Return (x, y) of the center of cell containing provided text 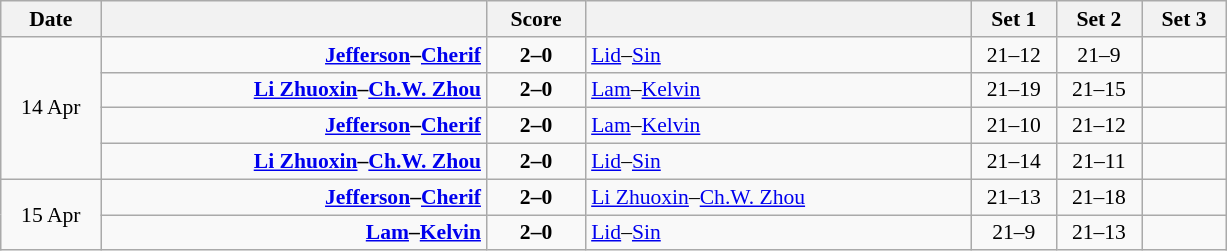
Score (536, 19)
14 Apr (51, 108)
21–19 (1014, 90)
21–10 (1014, 126)
21–11 (1098, 162)
21–14 (1014, 162)
Set 2 (1098, 19)
15 Apr (51, 214)
Date (51, 19)
21–18 (1098, 197)
Set 3 (1184, 19)
Set 1 (1014, 19)
21–15 (1098, 90)
